Locate the cell with the specified text and output its (X, Y) center coordinate. 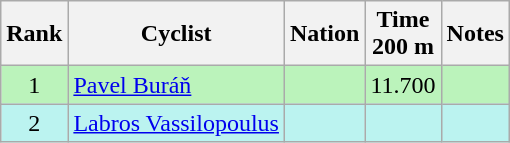
Notes (475, 34)
Nation (324, 34)
11.700 (403, 85)
Time200 m (403, 34)
1 (34, 85)
Labros Vassilopoulus (176, 123)
Rank (34, 34)
Pavel Buráň (176, 85)
2 (34, 123)
Cyclist (176, 34)
